Locate the cell with the specified text and output its (x, y) center coordinate. 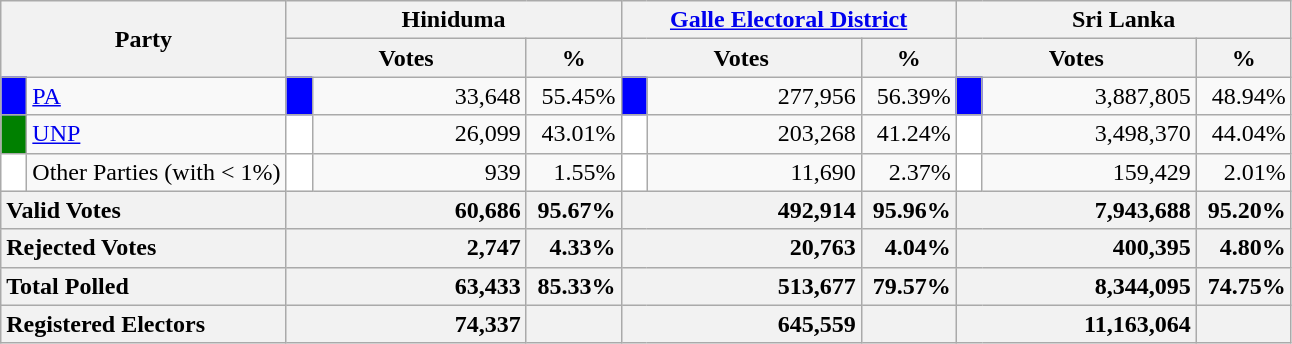
95.20% (1244, 210)
63,433 (406, 286)
645,559 (741, 324)
PA (156, 96)
56.39% (908, 96)
74.75% (1244, 286)
7,943,688 (1076, 210)
85.33% (574, 286)
Party (144, 39)
492,914 (741, 210)
4.80% (1244, 248)
Registered Electors (144, 324)
939 (419, 172)
513,677 (741, 286)
95.67% (574, 210)
95.96% (908, 210)
11,163,064 (1076, 324)
Other Parties (with < 1%) (156, 172)
11,690 (754, 172)
43.01% (574, 134)
277,956 (754, 96)
4.33% (574, 248)
UNP (156, 134)
203,268 (754, 134)
Galle Electoral District (788, 20)
74,337 (406, 324)
Sri Lanka (1124, 20)
2,747 (406, 248)
4.04% (908, 248)
26,099 (419, 134)
Valid Votes (144, 210)
2.37% (908, 172)
Total Polled (144, 286)
8,344,095 (1076, 286)
79.57% (908, 286)
33,648 (419, 96)
55.45% (574, 96)
3,498,370 (1089, 134)
Rejected Votes (144, 248)
Hiniduma (454, 20)
48.94% (1244, 96)
44.04% (1244, 134)
400,395 (1076, 248)
159,429 (1089, 172)
3,887,805 (1089, 96)
60,686 (406, 210)
2.01% (1244, 172)
1.55% (574, 172)
20,763 (741, 248)
41.24% (908, 134)
